Determine the [X, Y] coordinate at the center of the cell enclosing the given text.  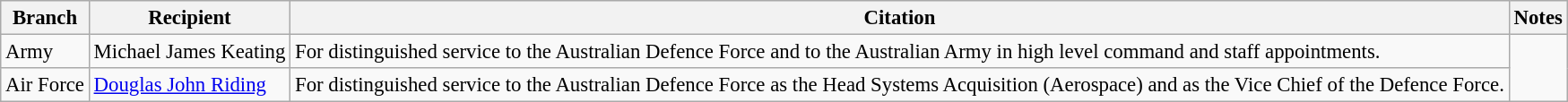
Recipient [189, 18]
For distinguished service to the Australian Defence Force and to the Australian Army in high level command and staff appointments. [900, 52]
Branch [45, 18]
Douglas John Riding [189, 85]
Army [45, 52]
Air Force [45, 85]
Notes [1538, 18]
Citation [900, 18]
Michael James Keating [189, 52]
For distinguished service to the Australian Defence Force as the Head Systems Acquisition (Aerospace) and as the Vice Chief of the Defence Force. [900, 85]
